Capture the cell that displays the provided text and extract its [x, y] central coordinate. 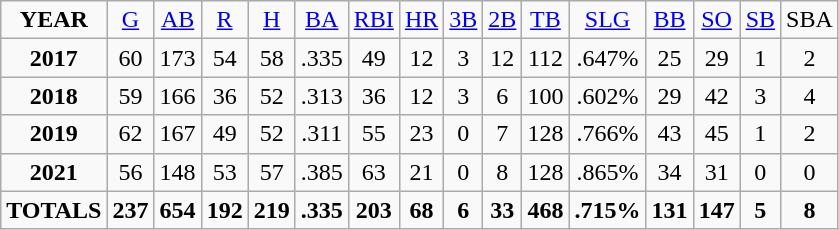
2017 [54, 58]
57 [272, 172]
YEAR [54, 20]
.311 [322, 134]
192 [224, 210]
SLG [608, 20]
167 [178, 134]
3B [464, 20]
43 [670, 134]
148 [178, 172]
.766% [608, 134]
31 [716, 172]
.647% [608, 58]
166 [178, 96]
173 [178, 58]
.715% [608, 210]
42 [716, 96]
55 [374, 134]
68 [421, 210]
112 [546, 58]
H [272, 20]
53 [224, 172]
2021 [54, 172]
2B [502, 20]
45 [716, 134]
131 [670, 210]
SO [716, 20]
5 [760, 210]
.602% [608, 96]
59 [130, 96]
33 [502, 210]
2018 [54, 96]
7 [502, 134]
TOTALS [54, 210]
62 [130, 134]
21 [421, 172]
23 [421, 134]
.313 [322, 96]
34 [670, 172]
BB [670, 20]
100 [546, 96]
AB [178, 20]
63 [374, 172]
BA [322, 20]
56 [130, 172]
RBI [374, 20]
.385 [322, 172]
219 [272, 210]
G [130, 20]
654 [178, 210]
468 [546, 210]
58 [272, 58]
203 [374, 210]
HR [421, 20]
25 [670, 58]
.865% [608, 172]
TB [546, 20]
2019 [54, 134]
4 [810, 96]
237 [130, 210]
SBA [810, 20]
R [224, 20]
54 [224, 58]
147 [716, 210]
SB [760, 20]
60 [130, 58]
